Identify which cell holds the provided text, then report its [x, y] central coordinate. 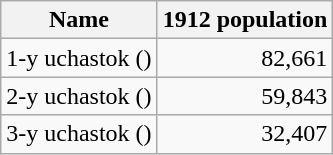
3-y uchastok () [79, 134]
32,407 [245, 134]
59,843 [245, 96]
1912 population [245, 20]
2-y uchastok () [79, 96]
Name [79, 20]
82,661 [245, 58]
1-y uchastok () [79, 58]
